Return [x, y] of the center of cell containing provided text 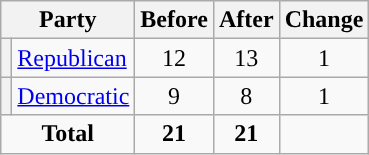
9 [174, 96]
Republican [74, 58]
Change [324, 20]
Before [174, 20]
Party [68, 20]
Democratic [74, 96]
8 [246, 96]
12 [174, 58]
Total [68, 134]
13 [246, 58]
After [246, 20]
